Locate the cell with the specified text and output its (X, Y) center coordinate. 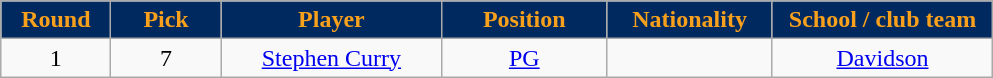
School / club team (882, 20)
Nationality (690, 20)
Stephen Curry (331, 58)
Player (331, 20)
7 (166, 58)
Position (524, 20)
PG (524, 58)
Round (56, 20)
Davidson (882, 58)
Pick (166, 20)
1 (56, 58)
